Return the [x, y] coordinate for the center point of the cell that contains the specified text.  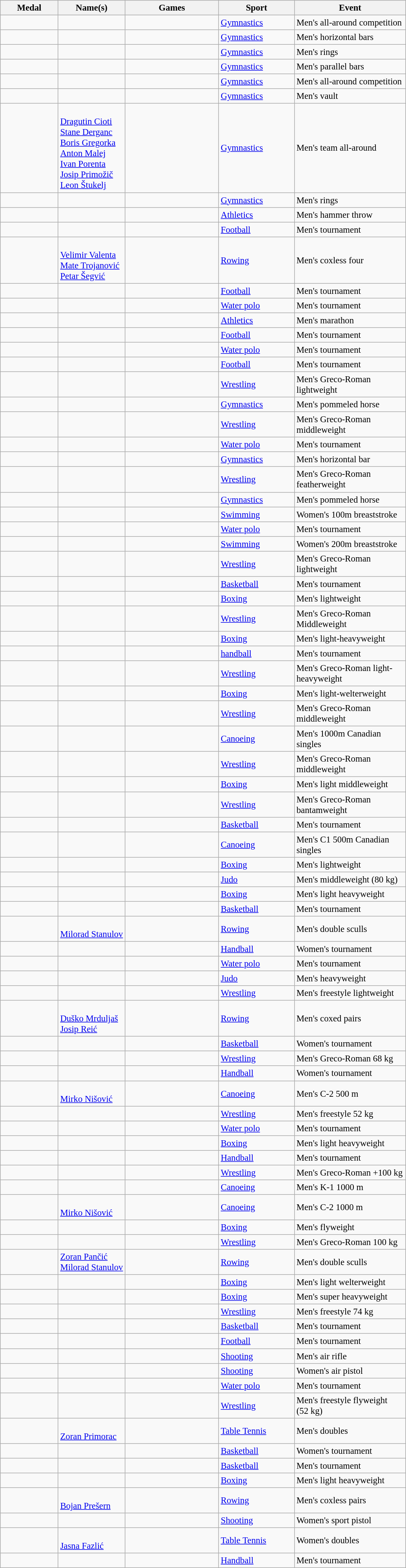
Zoran Primorac [92, 1431]
Men's parallel bars [350, 67]
Women's air pistol [350, 1371]
Men's freestyle 52 kg [350, 1114]
Men's air rifle [350, 1356]
Men's light middleweight [350, 784]
Men's Greco-Roman 100 kg [350, 1242]
Women's doubles [350, 1541]
Men's coxless four [350, 260]
Men's hammer throw [350, 215]
Women's sport pistol [350, 1521]
Event [350, 8]
Sport [257, 8]
Men's K-1 1000 m [350, 1187]
Men's Greco-Roman 68 kg [350, 1059]
Games [172, 8]
Women's 200m breaststroke [350, 544]
Men's C-2 1000 m [350, 1207]
Men's Greco-Roman +100 kg [350, 1172]
Velimir ValentaMate TrojanovićPetar Šegvić [92, 260]
Medal [29, 8]
Men's coxless pairs [350, 1501]
Men's vault [350, 96]
Men's freestyle lightweight [350, 993]
Men's Greco-Roman Middleweight [350, 618]
Men's horizontal bar [350, 459]
Men's 1000m Canadian singles [350, 739]
Zoran PančićMilorad Stanulov [92, 1262]
Bojan Prešern [92, 1501]
Dragutin CiotiStane DergancBoris GregorkaAnton MalejIvan PorentaJosip PrimožičLeon Štukelj [92, 148]
Men's light-welterweight [350, 694]
Men's team all-around [350, 148]
Men's horizontal bars [350, 37]
handball [257, 654]
Men's light welterweight [350, 1282]
Milorad Stanulov [92, 929]
Men's heavyweight [350, 979]
Men's doubles [350, 1431]
Men's coxed pairs [350, 1019]
Men's marathon [350, 320]
Men's light-heavyweight [350, 639]
Men's flyweight [350, 1227]
Jasna Fazlić [92, 1541]
Men's Greco-Roman featherweight [350, 480]
Men's Greco-Roman light-heavyweight [350, 673]
Men's Greco-Roman bantamweight [350, 804]
Men's C-2 500 m [350, 1093]
Men's super heavyweight [350, 1297]
Name(s) [92, 8]
Men's middleweight (80 kg) [350, 879]
Women's 100m breaststroke [350, 514]
Men's freestyle 74 kg [350, 1312]
Men's C1 500m Canadian singles [350, 844]
Men's freestyle flyweight (52 kg) [350, 1406]
Duško MrduljašJosip Reić [92, 1019]
